Return the [X, Y] coordinate for the center point of the cell that contains the specified text.  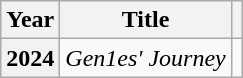
Year [30, 20]
Title [146, 20]
2024 [30, 58]
Gen1es' Journey [146, 58]
